Return [X, Y] of the center of cell containing provided text 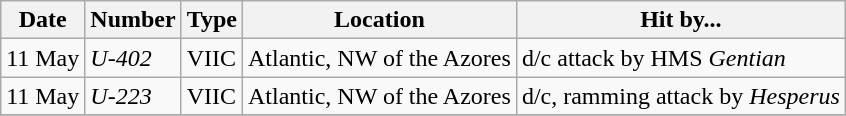
Type [212, 20]
Hit by... [680, 20]
Location [379, 20]
Date [43, 20]
Number [133, 20]
U-402 [133, 58]
d/c attack by HMS Gentian [680, 58]
d/c, ramming attack by Hesperus [680, 96]
U-223 [133, 96]
